Provide the [x, y] coordinate of the cell's center where the given text is located.  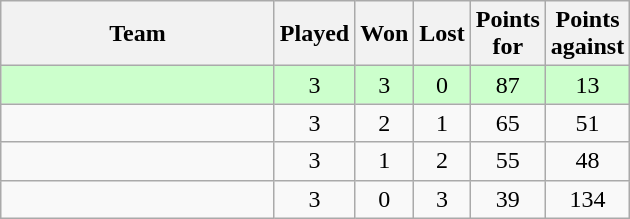
134 [587, 199]
13 [587, 85]
55 [508, 161]
Won [384, 34]
Points for [508, 34]
51 [587, 123]
39 [508, 199]
Points against [587, 34]
Lost [442, 34]
65 [508, 123]
87 [508, 85]
Played [314, 34]
Team [138, 34]
48 [587, 161]
